Provide the (X, Y) coordinate of the cell's center where the given text is located.  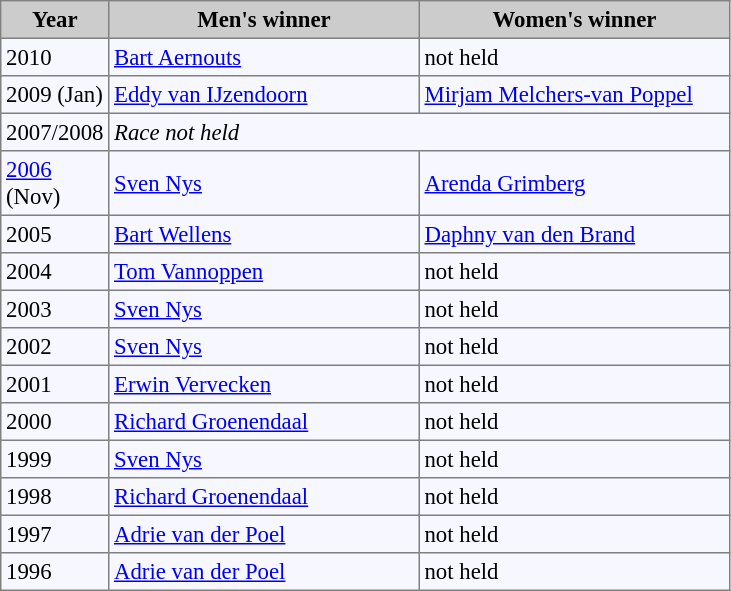
Year (55, 20)
1999 (55, 459)
2001 (55, 384)
Men's winner (264, 20)
Bart Aernouts (264, 57)
Daphny van den Brand (574, 234)
2003 (55, 309)
Bart Wellens (264, 234)
Race not held (420, 132)
1998 (55, 497)
Mirjam Melchers-van Poppel (574, 95)
Women's winner (574, 20)
2009 (Jan) (55, 95)
2006 (Nov) (55, 183)
2005 (55, 234)
2000 (55, 422)
1997 (55, 534)
1996 (55, 572)
2010 (55, 57)
2002 (55, 347)
Tom Vannoppen (264, 272)
2004 (55, 272)
Eddy van IJzendoorn (264, 95)
Erwin Vervecken (264, 384)
Arenda Grimberg (574, 183)
2007/2008 (55, 132)
